Return the [x, y] coordinate for the center point of the cell that contains the specified text.  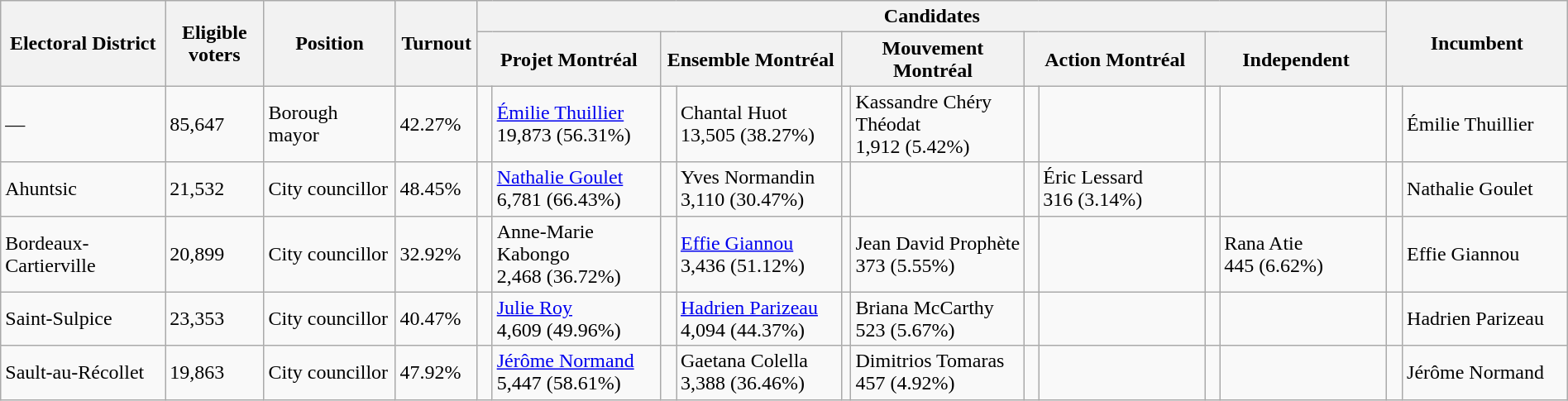
Position [329, 43]
Sault-au-Récollet [83, 372]
Action Montréal [1115, 60]
Émilie Thuillier [1485, 124]
Incumbent [1477, 43]
Ensemble Montréal [751, 60]
Independent [1297, 60]
Candidates [931, 17]
21,532 [215, 189]
Ahuntsic [83, 189]
Yves Normandin 3,110 (30.47%) [759, 189]
Mouvement Montréal [933, 60]
Saint-Sulpice [83, 319]
Turnout [437, 43]
48.45% [437, 189]
Jérôme Normand 5,447 (58.61%) [576, 372]
Hadrien Parizeau 4,094 (44.37%) [759, 319]
Briana McCarthy 523 (5.67%) [938, 319]
23,353 [215, 319]
Rana Atie 445 (6.62%) [1303, 254]
Jérôme Normand [1485, 372]
Kassandre Chéry Théodat 1,912 (5.42%) [938, 124]
40.47% [437, 319]
Gaetana Colella 3,388 (36.46%) [759, 372]
Hadrien Parizeau [1485, 319]
Nathalie Goulet 6,781 (66.43%) [576, 189]
20,899 [215, 254]
32.92% [437, 254]
Eligible voters [215, 43]
Electoral District [83, 43]
— [83, 124]
42.27% [437, 124]
Éric Lessard 316 (3.14%) [1122, 189]
Anne-Marie Kabongo 2,468 (36.72%) [576, 254]
Nathalie Goulet [1485, 189]
Dimitrios Tomaras 457 (4.92%) [938, 372]
Effie Giannou [1485, 254]
Borough mayor [329, 124]
19,863 [215, 372]
47.92% [437, 372]
Jean David Prophète 373 (5.55%) [938, 254]
Projet Montréal [569, 60]
Bordeaux-Cartierville [83, 254]
Chantal Huot 13,505 (38.27%) [759, 124]
Effie Giannou 3,436 (51.12%) [759, 254]
Julie Roy 4,609 (49.96%) [576, 319]
Émilie Thuillier 19,873 (56.31%) [576, 124]
85,647 [215, 124]
